Capture the cell that displays the provided text and extract its [x, y] central coordinate. 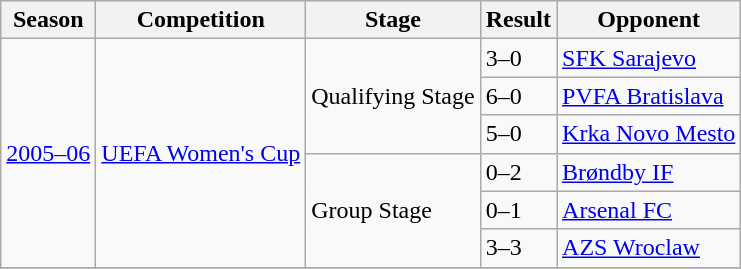
Result [518, 20]
Arsenal FC [649, 210]
0–1 [518, 210]
0–2 [518, 172]
3–3 [518, 248]
Krka Novo Mesto [649, 134]
2005–06 [48, 153]
SFK Sarajevo [649, 58]
Season [48, 20]
Stage [393, 20]
PVFA Bratislava [649, 96]
5–0 [518, 134]
3–0 [518, 58]
Qualifying Stage [393, 96]
6–0 [518, 96]
Opponent [649, 20]
Brøndby IF [649, 172]
AZS Wroclaw [649, 248]
Group Stage [393, 210]
Competition [201, 20]
UEFA Women's Cup [201, 153]
